Determine the [X, Y] coordinate at the center of the cell enclosing the given text.  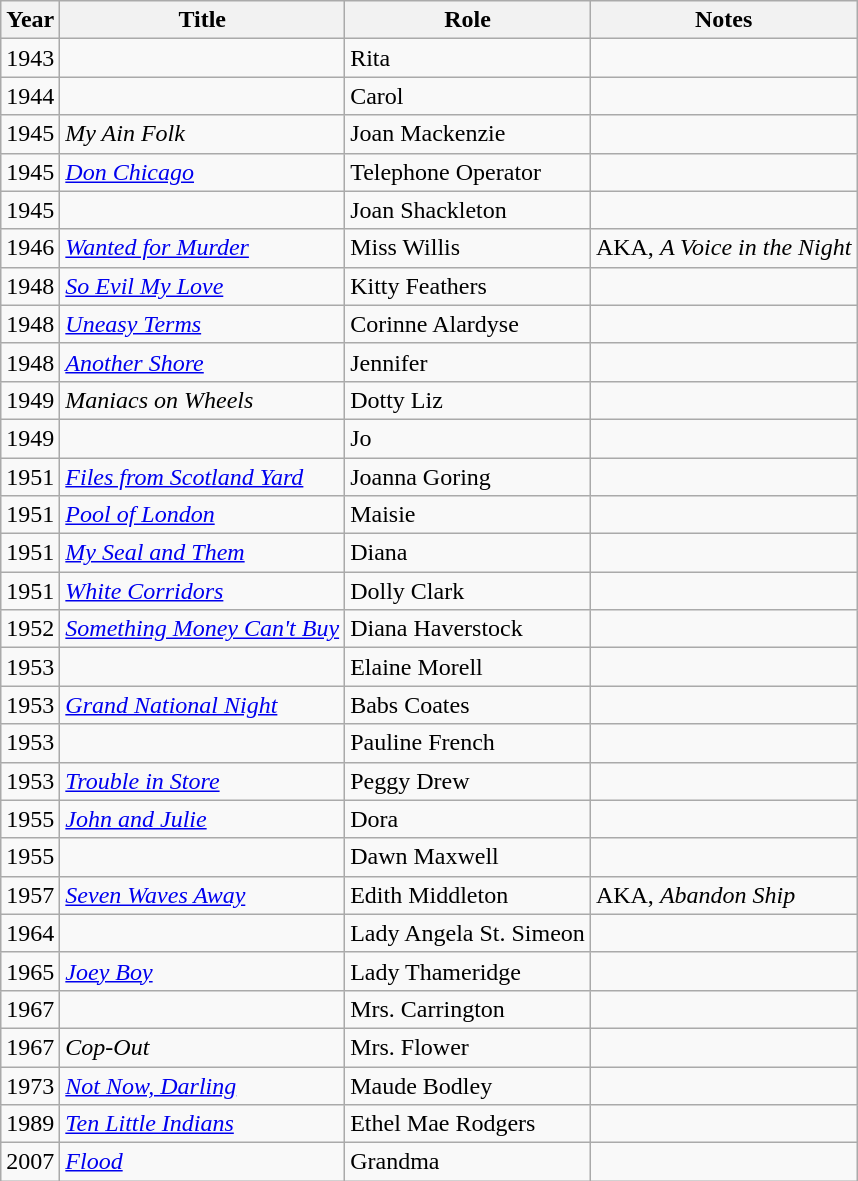
1957 [30, 895]
Diana [468, 553]
Kitty Feathers [468, 286]
Peggy Drew [468, 781]
Pool of London [202, 515]
Files from Scotland Yard [202, 477]
Telephone Operator [468, 172]
Ten Little Indians [202, 1124]
Dotty Liz [468, 400]
Grandma [468, 1162]
Notes [724, 20]
John and Julie [202, 819]
1989 [30, 1124]
Role [468, 20]
Seven Waves Away [202, 895]
Jennifer [468, 362]
Maniacs on Wheels [202, 400]
Elaine Morell [468, 667]
Joanna Goring [468, 477]
Dora [468, 819]
Miss Willis [468, 248]
1965 [30, 971]
Something Money Can't Buy [202, 629]
Babs Coates [468, 705]
Lady Thameridge [468, 971]
Dawn Maxwell [468, 857]
1964 [30, 933]
Dolly Clark [468, 591]
2007 [30, 1162]
Joey Boy [202, 971]
Carol [468, 96]
Maude Bodley [468, 1085]
Grand National Night [202, 705]
Rita [468, 58]
White Corridors [202, 591]
AKA, A Voice in the Night [724, 248]
Trouble in Store [202, 781]
Don Chicago [202, 172]
Joan Mackenzie [468, 134]
Mrs. Carrington [468, 1009]
Cop-Out [202, 1047]
Another Shore [202, 362]
Not Now, Darling [202, 1085]
Ethel Mae Rodgers [468, 1124]
1973 [30, 1085]
Edith Middleton [468, 895]
My Seal and Them [202, 553]
Joan Shackleton [468, 210]
So Evil My Love [202, 286]
1943 [30, 58]
1944 [30, 96]
Title [202, 20]
AKA, Abandon Ship [724, 895]
Lady Angela St. Simeon [468, 933]
Diana Haverstock [468, 629]
Pauline French [468, 743]
Corinne Alardyse [468, 324]
1946 [30, 248]
Uneasy Terms [202, 324]
1952 [30, 629]
Flood [202, 1162]
Maisie [468, 515]
Year [30, 20]
My Ain Folk [202, 134]
Wanted for Murder [202, 248]
Mrs. Flower [468, 1047]
Jo [468, 438]
